Identify which cell holds the provided text, then report its [x, y] central coordinate. 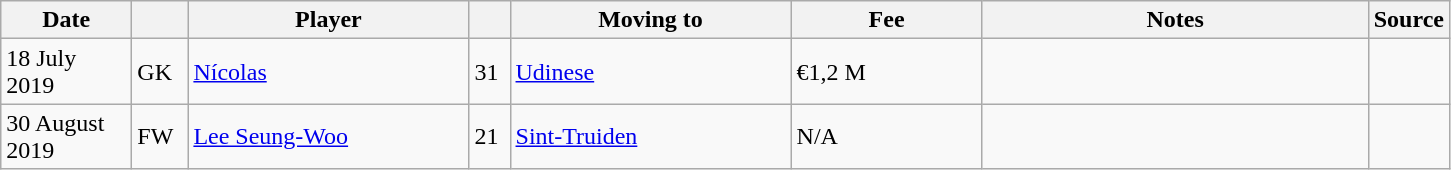
Notes [1175, 20]
Lee Seung-Woo [328, 136]
Source [1408, 20]
N/A [886, 136]
FW [160, 136]
Sint-Truiden [650, 136]
Player [328, 20]
31 [490, 72]
Date [66, 20]
€1,2 M [886, 72]
Moving to [650, 20]
30 August 2019 [66, 136]
21 [490, 136]
Fee [886, 20]
18 July 2019 [66, 72]
Nícolas [328, 72]
Udinese [650, 72]
GK [160, 72]
